Find where the given text appears and provide that cell's center as (X, Y) coordinate. 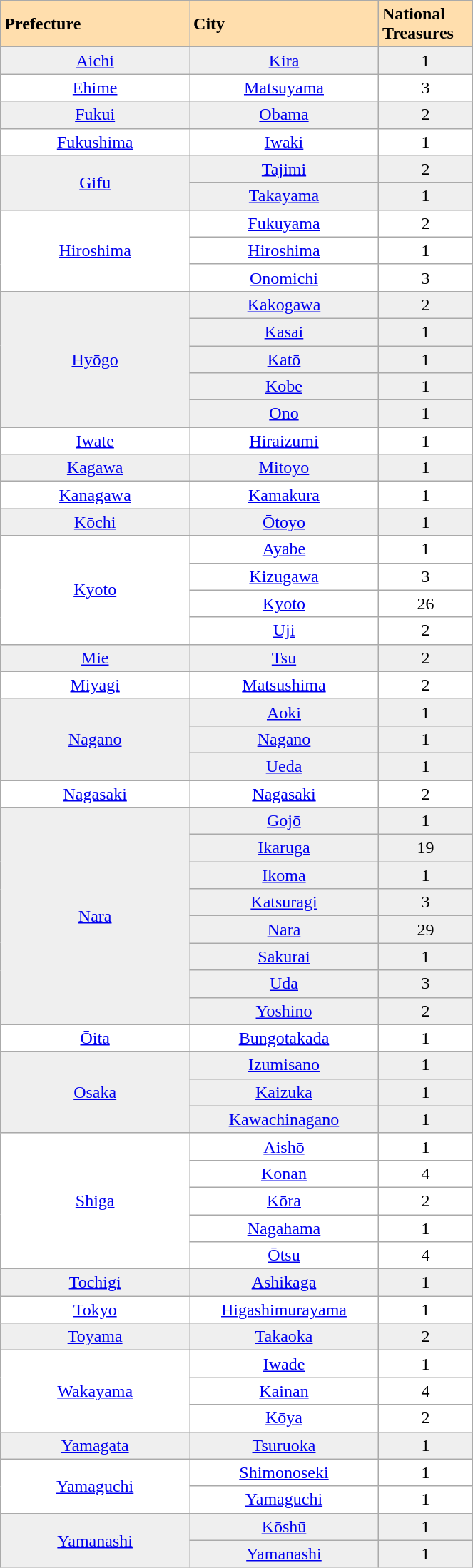
Fukushima (96, 142)
Ayabe (284, 549)
Ehime (96, 88)
Hyōgo (96, 359)
Aoki (284, 712)
Matsushima (284, 685)
Hiraizumi (284, 441)
Tsuruoka (284, 1445)
Kizugawa (284, 576)
Kawachinagano (284, 1119)
Katsuragi (284, 902)
Matsuyama (284, 88)
Fukui (96, 115)
City (284, 24)
Kaizuka (284, 1092)
Kōra (284, 1201)
Osaka (96, 1092)
Fukuyama (284, 223)
Uda (284, 984)
Kōshū (284, 1527)
Toyama (96, 1337)
Ueda (284, 766)
Aishō (284, 1146)
Mie (96, 658)
Ikoma (284, 875)
Onomichi (284, 278)
Kasai (284, 332)
Tochigi (96, 1283)
29 (425, 930)
Ikaruga (284, 848)
Shiga (96, 1201)
Miyagi (96, 685)
Gifu (96, 183)
Ashikaga (284, 1283)
Bungotakada (284, 1038)
Prefecture (96, 24)
National Treasures (425, 24)
Takaoka (284, 1337)
Gojō (284, 821)
Ōtsu (284, 1256)
Ōita (96, 1038)
Wakayama (96, 1391)
26 (425, 604)
Shimonoseki (284, 1472)
Tokyo (96, 1310)
Higashimurayama (284, 1310)
Takayama (284, 196)
Ono (284, 414)
Aichi (96, 61)
Kainan (284, 1391)
Sakurai (284, 957)
Tajimi (284, 169)
Kira (284, 61)
Kagawa (96, 468)
Kōchi (96, 522)
Kobe (284, 387)
Kakogawa (284, 305)
Yamagata (96, 1445)
Uji (284, 631)
Konan (284, 1174)
Iwate (96, 441)
Obama (284, 115)
Iwaki (284, 142)
Kōya (284, 1418)
Tsu (284, 658)
Iwade (284, 1364)
Nagahama (284, 1228)
Kamakura (284, 495)
Izumisano (284, 1065)
Katō (284, 359)
Yoshino (284, 1011)
19 (425, 848)
Kanagawa (96, 495)
Ōtoyo (284, 522)
Mitoyo (284, 468)
